Pinpoint the cell where the given text exists, returning its [X, Y] midpoint coordinate. 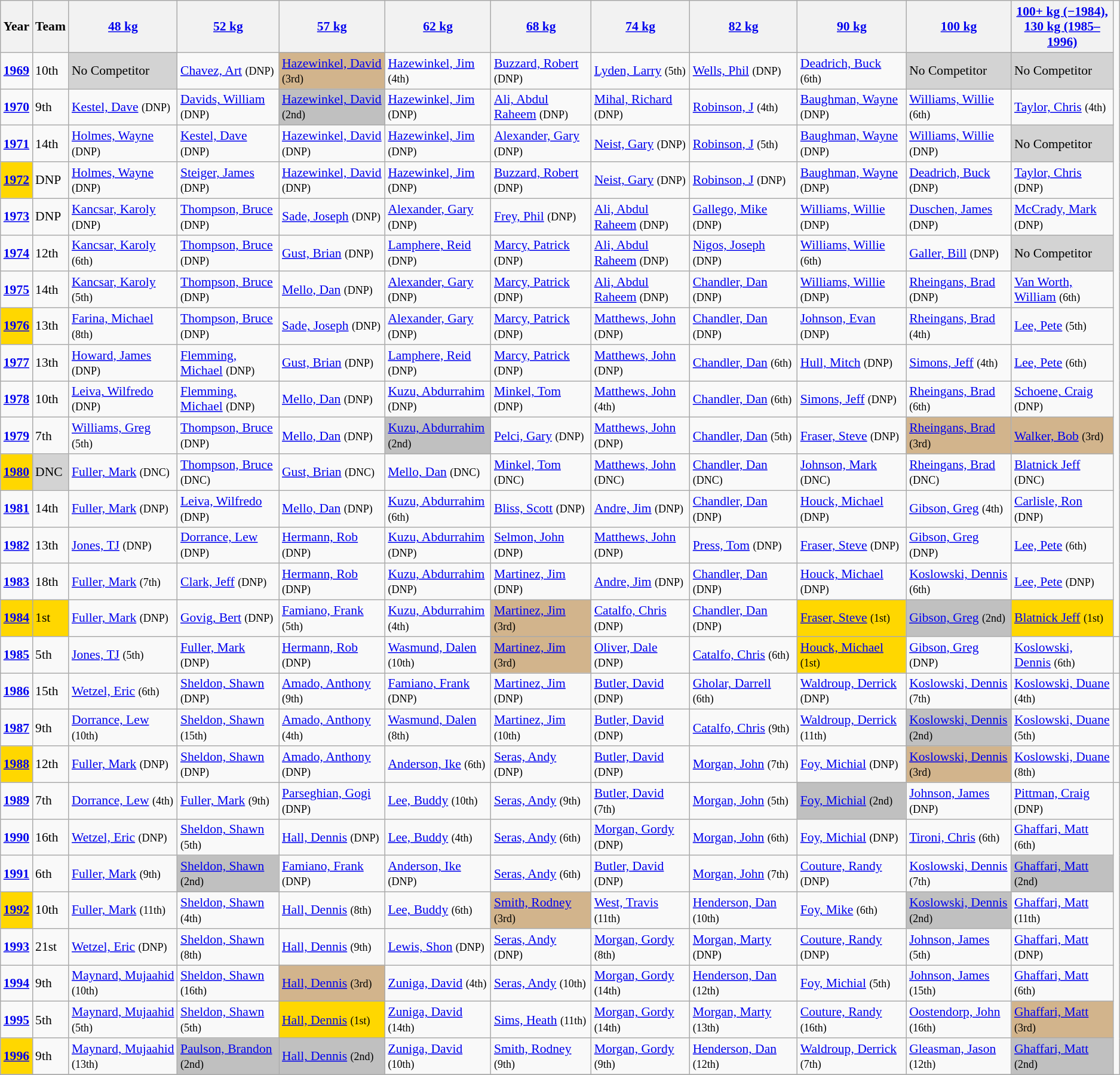
Sheldon, Shawn (15th) [228, 727]
Simons, Jeff (DNP) [852, 399]
Rheingans, Brad (4th) [959, 326]
62 kg [437, 26]
1982 [17, 545]
Johnson, Mark (DNC) [852, 472]
Clark, Jeff (DNP) [228, 582]
Selmon, John (DNP) [541, 545]
Howard, James (DNP) [123, 363]
68 kg [541, 26]
1986 [17, 692]
Duschen, James (DNP) [959, 216]
1987 [17, 727]
Ghaffari, Matt (DNP) [1062, 947]
Catalfo, Chris (DNP) [640, 619]
Fuller, Mark (11th) [123, 910]
Nigos, Joseph (DNP) [744, 253]
Thompson, Bruce (DNC) [228, 472]
Lewis, Shon (DNP) [437, 947]
Matthews, John (4th) [640, 399]
Waldroup, Derrick (7th) [852, 1056]
McCrady, Mark (DNP) [1062, 216]
Steiger, James (DNP) [228, 180]
Parseghian, Gogi (DNP) [332, 800]
Koslowski, Duane (4th) [1062, 692]
57 kg [332, 26]
Kancsar, Karoly (5th) [123, 290]
Seras, Andy (9th) [541, 800]
Fraser, Steve (1st) [852, 619]
90 kg [852, 26]
Year [17, 26]
82 kg [744, 26]
West, Travis (11th) [640, 910]
1971 [17, 143]
1980 [17, 472]
Gibson, Greg (2nd) [959, 619]
Rheingans, Brad (DNC) [959, 472]
Smith, Rodney (3rd) [541, 910]
Robinson, J (4th) [744, 107]
Gholar, Darrell (6th) [744, 692]
Lee, Buddy (10th) [437, 800]
Kuzu, Abdurrahim (2nd) [437, 436]
Butler, David (7th) [640, 800]
Smith, Rodney (9th) [541, 1056]
Morgan, Gordy (9th) [640, 1056]
1979 [17, 436]
Johnson, James (15th) [959, 983]
Morgan, Gordy (8th) [640, 947]
Mihal, Richard (DNP) [640, 107]
Seras, Andy (10th) [541, 983]
Farina, Michael (8th) [123, 326]
Hull, Mitch (DNP) [852, 363]
1981 [17, 509]
Ghaffari, Matt (3rd) [1062, 1020]
Hall, Dennis (1st) [332, 1020]
1984 [17, 619]
Johnson, James (5th) [959, 947]
Taylor, Chris (DNP) [1062, 180]
100 kg [959, 26]
Gust, Brian (DNC) [332, 472]
1994 [17, 983]
1973 [17, 216]
Chavez, Art (DNP) [228, 70]
Fuller, Mark (7th) [123, 582]
Minkel, Tom (DNP) [541, 399]
Frey, Phil (DNP) [541, 216]
Rheingans, Brad (DNP) [959, 290]
Rheingans, Brad (3rd) [959, 436]
Wetzel, Eric (6th) [123, 692]
Matthews, John (DNC) [640, 472]
1989 [17, 800]
Koslowski, Duane (8th) [1062, 764]
Lee, Pete (DNP) [1062, 582]
Anderson, Ike (DNP) [437, 874]
Zuniga, David (10th) [437, 1056]
1991 [17, 874]
Oostendorp, John (16th) [959, 1020]
1975 [17, 290]
1993 [17, 947]
Hall, Dennis (3rd) [332, 983]
Foy, Michial (5th) [852, 983]
Simons, Jeff (4th) [959, 363]
Johnson, James (DNP) [959, 800]
Jones, TJ (5th) [123, 655]
Dorrance, Lew (4th) [123, 800]
1st [50, 619]
Rheingans, Brad (6th) [959, 399]
Hall, Dennis (9th) [332, 947]
Kuzu, Abdurrahim (4th) [437, 619]
Maynard, Mujaahid (13th) [123, 1056]
Zuniga, David (4th) [437, 983]
Maynard, Mujaahid (10th) [123, 983]
Gallego, Mike (DNP) [744, 216]
Kancsar, Karoly (DNP) [123, 216]
Sims, Heath (11th) [541, 1020]
Hall, Dennis (2nd) [332, 1056]
52 kg [228, 26]
Sheldon, Shawn (4th) [228, 910]
Foy, Michial (2nd) [852, 800]
Lyden, Larry (5th) [640, 70]
Morgan, Marty (13th) [744, 1020]
Paulson, Brandon (2nd) [228, 1056]
Gleasman, Jason (12th) [959, 1056]
Hazewinkel, David (3rd) [332, 70]
Jones, TJ (DNP) [123, 545]
1976 [17, 326]
1992 [17, 910]
Bliss, Scott (DNP) [541, 509]
Couture, Randy (16th) [852, 1020]
Morgan, John (5th) [744, 800]
74 kg [640, 26]
Catalfo, Chris (6th) [744, 655]
Sheldon, Shawn (16th) [228, 983]
Van Worth, William (6th) [1062, 290]
Blatnick Jeff (1st) [1062, 619]
Taylor, Chris (4th) [1062, 107]
Carlisle, Ron (DNP) [1062, 509]
Gibson, Greg (4th) [959, 509]
DNC [50, 472]
Press, Tom (DNP) [744, 545]
1970 [17, 107]
Waldroup, Derrick (11th) [852, 727]
Koslowski, Dennis (3rd) [959, 764]
1978 [17, 399]
1985 [17, 655]
21st [50, 947]
Team [50, 26]
Famiano, Frank (5th) [332, 619]
Minkel, Tom (DNC) [541, 472]
Wasmund, Dalen (10th) [437, 655]
Maynard, Mujaahid (5th) [123, 1020]
Dorrance, Lew (DNP) [228, 545]
Lee, Pete (5th) [1062, 326]
1972 [17, 180]
Govig, Bert (DNP) [228, 619]
Hazewinkel, David (2nd) [332, 107]
Davids, William (DNP) [228, 107]
15th [50, 692]
Wells, Phil (DNP) [744, 70]
Robinson, J (5th) [744, 143]
Wasmund, Dalen (8th) [437, 727]
1996 [17, 1056]
1977 [17, 363]
18th [50, 582]
6th [50, 874]
Deadrich, Buck (6th) [852, 70]
100+ kg (−1984), 130 kg (1985–1996) [1062, 26]
Henderson, Dan (10th) [744, 910]
Walker, Bob (3rd) [1062, 436]
Johnson, Evan (DNP) [852, 326]
Ghaffari, Matt (11th) [1062, 910]
Dorrance, Lew (10th) [123, 727]
Chandler, Dan (5th) [744, 436]
Hall, Dennis (DNP) [332, 837]
Morgan, Marty (DNP) [744, 947]
1990 [17, 837]
Morgan, Gordy (DNP) [640, 837]
Chandler, Dan (DNC) [744, 472]
Catalfo, Chris (9th) [744, 727]
Anderson, Ike (6th) [437, 764]
Houck, Michael (1st) [852, 655]
1974 [17, 253]
Sheldon, Shawn (2nd) [228, 874]
Fuller, Mark (DNC) [123, 472]
Sheldon, Shawn (8th) [228, 947]
Morgan, John (6th) [744, 837]
Amado, Anthony (9th) [332, 692]
Oliver, Dale (DNP) [640, 655]
Galler, Bill (DNP) [959, 253]
16th [50, 837]
1988 [17, 764]
Kuzu, Abdurrahim (6th) [437, 509]
Koslowski, Duane (5th) [1062, 727]
Kancsar, Karoly (6th) [123, 253]
Zuniga, David (14th) [437, 1020]
Lee, Buddy (4th) [437, 837]
1983 [17, 582]
Tironi, Chris (6th) [959, 837]
Waldroup, Derrick (DNP) [852, 692]
48 kg [123, 26]
Schoene, Craig (DNP) [1062, 399]
1995 [17, 1020]
Hall, Dennis (8th) [332, 910]
Williams, Greg (5th) [123, 436]
Deadrich, Buck (DNP) [959, 180]
Martinez, Jim (10th) [541, 727]
Robinson, J (DNP) [744, 180]
Foy, Mike (6th) [852, 910]
Hazewinkel, Jim (4th) [437, 70]
Pittman, Craig (DNP) [1062, 800]
Pelci, Gary (DNP) [541, 436]
Lee, Buddy (6th) [437, 910]
1969 [17, 70]
Amado, Anthony (DNP) [332, 764]
Mello, Dan (DNC) [437, 472]
Amado, Anthony (4th) [332, 727]
Blatnick Jeff (DNC) [1062, 472]
